Return (x, y) of the center of cell containing provided text 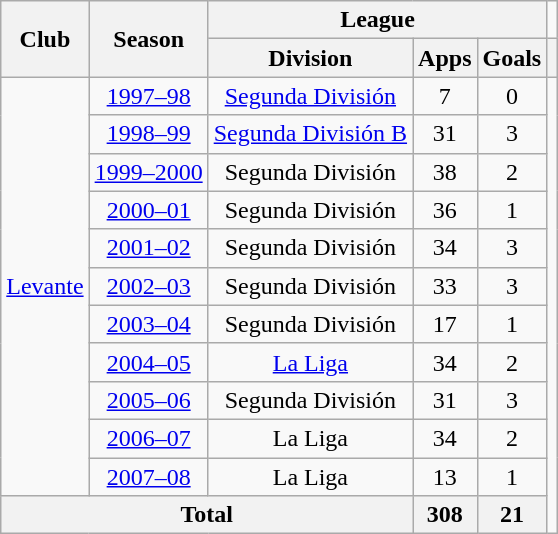
38 (445, 172)
2002–03 (148, 286)
2004–05 (148, 362)
Levante (45, 286)
Goals (512, 58)
7 (445, 96)
2001–02 (148, 248)
Segunda División B (310, 134)
2006–07 (148, 438)
1998–99 (148, 134)
2005–06 (148, 400)
Club (45, 39)
33 (445, 286)
21 (512, 515)
Season (148, 39)
Total (207, 515)
League (378, 20)
36 (445, 210)
Apps (445, 58)
17 (445, 324)
308 (445, 515)
1997–98 (148, 96)
2000–01 (148, 210)
1999–2000 (148, 172)
0 (512, 96)
Division (310, 58)
13 (445, 477)
2007–08 (148, 477)
2003–04 (148, 324)
